Extract the [X, Y] coordinate from the center of the cell holding the provided text.  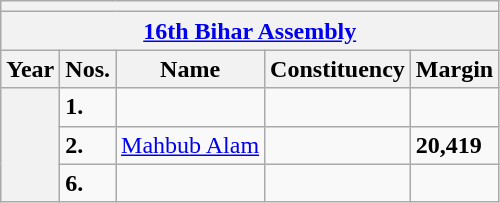
16th Bihar Assembly [250, 31]
2. [88, 145]
Name [190, 69]
20,419 [454, 145]
Year [30, 69]
1. [88, 107]
Margin [454, 69]
6. [88, 183]
Constituency [338, 69]
Nos. [88, 69]
Mahbub Alam [190, 145]
